Scan for the cell matching the given text and deliver its (x, y) coordinate at center. 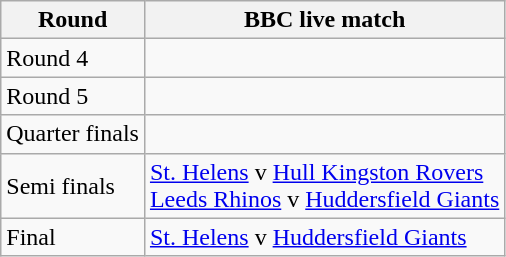
St. Helens v Huddersfield Giants (324, 237)
St. Helens v Hull Kingston RoversLeeds Rhinos v Huddersfield Giants (324, 186)
Semi finals (73, 186)
Round 5 (73, 96)
Round 4 (73, 58)
Round (73, 20)
BBC live match (324, 20)
Quarter finals (73, 134)
Final (73, 237)
